Capture the cell that displays the provided text and extract its [x, y] central coordinate. 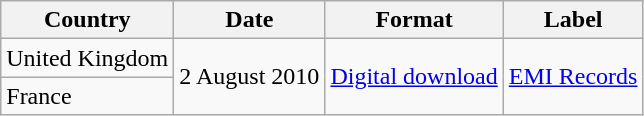
Digital download [414, 77]
United Kingdom [88, 58]
Date [250, 20]
Country [88, 20]
Label [573, 20]
Format [414, 20]
France [88, 96]
2 August 2010 [250, 77]
EMI Records [573, 77]
